Search for the cell housing the specified text and yield its [X, Y] center coordinate. 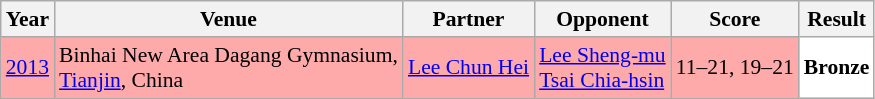
Result [837, 19]
Binhai New Area Dagang Gymnasium,Tianjin, China [228, 68]
2013 [28, 68]
Venue [228, 19]
Bronze [837, 68]
11–21, 19–21 [735, 68]
Score [735, 19]
Lee Sheng-mu Tsai Chia-hsin [602, 68]
Lee Chun Hei [468, 68]
Year [28, 19]
Opponent [602, 19]
Partner [468, 19]
